Identify which cell holds the provided text, then report its (X, Y) central coordinate. 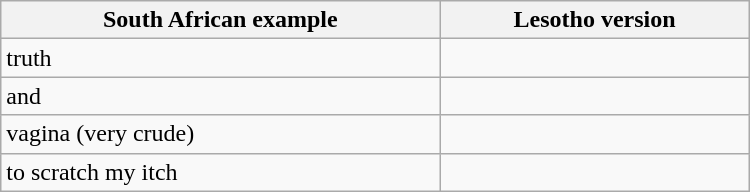
and (220, 96)
vagina (very crude) (220, 134)
truth (220, 58)
Lesotho version (594, 20)
South African example (220, 20)
to scratch my itch (220, 172)
